For the text-containing cell, return its midpoint in (X, Y) coordinate format. 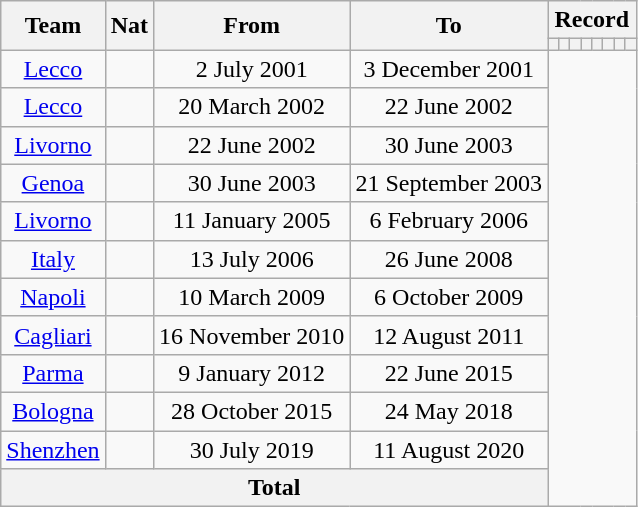
Napoli (53, 297)
21 September 2003 (449, 183)
Italy (53, 259)
Record (592, 20)
16 November 2010 (252, 335)
28 October 2015 (252, 411)
Nat (129, 26)
Shenzhen (53, 449)
24 May 2018 (449, 411)
11 August 2020 (449, 449)
10 March 2009 (252, 297)
13 July 2006 (252, 259)
9 January 2012 (252, 373)
20 March 2002 (252, 107)
Bologna (53, 411)
Genoa (53, 183)
2 July 2001 (252, 69)
3 December 2001 (449, 69)
To (449, 26)
Parma (53, 373)
Team (53, 26)
12 August 2011 (449, 335)
Total (274, 488)
26 June 2008 (449, 259)
Cagliari (53, 335)
22 June 2015 (449, 373)
6 February 2006 (449, 221)
11 January 2005 (252, 221)
6 October 2009 (449, 297)
From (252, 26)
30 July 2019 (252, 449)
